Return the (X, Y) coordinate for the center point of the cell that contains the specified text.  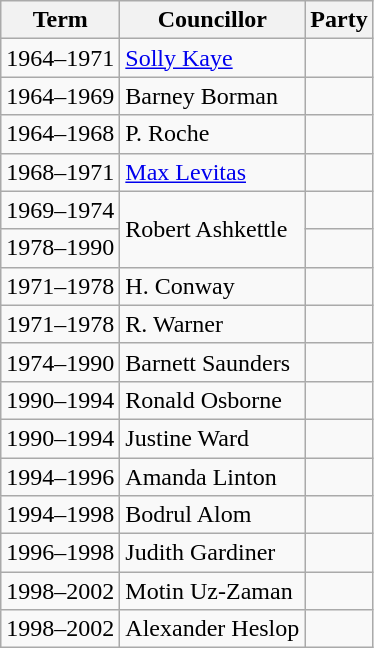
Party (339, 20)
Alexander Heslop (212, 629)
1964–1969 (60, 96)
Term (60, 20)
Bodrul Alom (212, 515)
Barney Borman (212, 96)
1978–1990 (60, 248)
Solly Kaye (212, 58)
1964–1971 (60, 58)
1964–1968 (60, 134)
H. Conway (212, 286)
Motin Uz-Zaman (212, 591)
1968–1971 (60, 172)
Max Levitas (212, 172)
Judith Gardiner (212, 553)
1996–1998 (60, 553)
Justine Ward (212, 438)
1994–1998 (60, 515)
Amanda Linton (212, 477)
Ronald Osborne (212, 400)
P. Roche (212, 134)
Robert Ashkettle (212, 229)
R. Warner (212, 324)
Barnett Saunders (212, 362)
1994–1996 (60, 477)
1974–1990 (60, 362)
1969–1974 (60, 210)
Councillor (212, 20)
